Provide the [X, Y] coordinate of the cell's center where the given text is located.  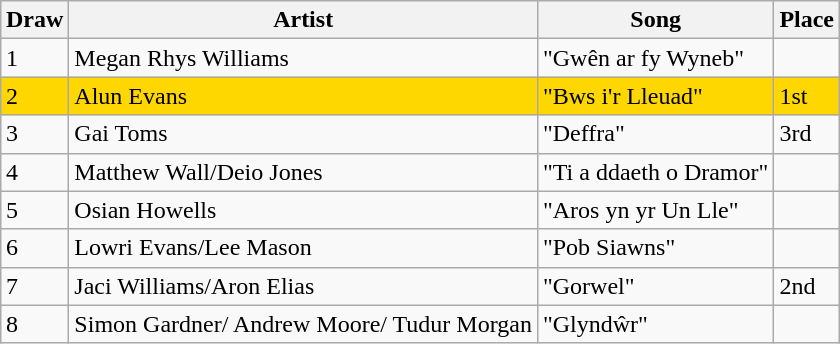
Lowri Evans/Lee Mason [304, 248]
7 [34, 286]
"Aros yn yr Un Lle" [655, 210]
Draw [34, 20]
"Gorwel" [655, 286]
Megan Rhys Williams [304, 58]
Jaci Williams/Aron Elias [304, 286]
"Bws i'r Lleuad" [655, 96]
8 [34, 324]
Artist [304, 20]
4 [34, 172]
1 [34, 58]
Place [807, 20]
Alun Evans [304, 96]
6 [34, 248]
Song [655, 20]
"Pob Siawns" [655, 248]
Osian Howells [304, 210]
3 [34, 134]
2 [34, 96]
1st [807, 96]
3rd [807, 134]
"Ti a ddaeth o Dramor" [655, 172]
"Glyndŵr" [655, 324]
"Deffra" [655, 134]
"Gwên ar fy Wyneb" [655, 58]
2nd [807, 286]
Gai Toms [304, 134]
Simon Gardner/ Andrew Moore/ Tudur Morgan [304, 324]
5 [34, 210]
Matthew Wall/Deio Jones [304, 172]
